Search for the cell housing the specified text and yield its [X, Y] center coordinate. 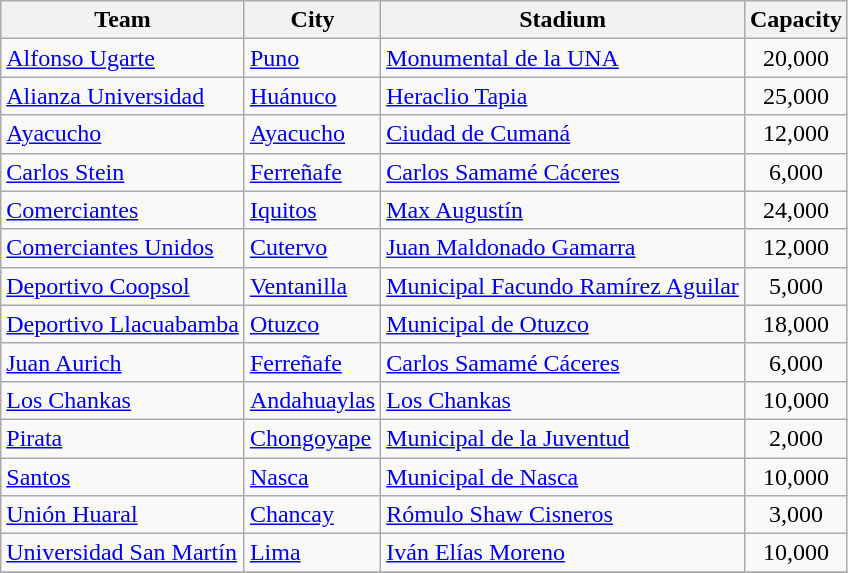
20,000 [796, 58]
Juan Maldonado Gamarra [563, 248]
3,000 [796, 515]
Municipal Facundo Ramírez Aguilar [563, 286]
Chongoyape [312, 438]
Otuzco [312, 324]
18,000 [796, 324]
Deportivo Llacuabamba [123, 324]
5,000 [796, 286]
Municipal de Otuzco [563, 324]
Lima [312, 553]
Huánuco [312, 96]
Cutervo [312, 248]
Municipal de Nasca [563, 477]
Alianza Universidad [123, 96]
Iquitos [312, 210]
Comerciantes Unidos [123, 248]
City [312, 20]
Comerciantes [123, 210]
Max Augustín [563, 210]
Nasca [312, 477]
2,000 [796, 438]
Rómulo Shaw Cisneros [563, 515]
Municipal de la Juventud [563, 438]
Alfonso Ugarte [123, 58]
Andahuaylas [312, 400]
Monumental de la UNA [563, 58]
Carlos Stein [123, 172]
Pirata [123, 438]
Capacity [796, 20]
Heraclio Tapia [563, 96]
24,000 [796, 210]
25,000 [796, 96]
Ventanilla [312, 286]
Team [123, 20]
Chancay [312, 515]
Juan Aurich [123, 362]
Stadium [563, 20]
Unión Huaral [123, 515]
Santos [123, 477]
Universidad San Martín [123, 553]
Puno [312, 58]
Iván Elías Moreno [563, 553]
Ciudad de Cumaná [563, 134]
Deportivo Coopsol [123, 286]
